For the text-containing cell, return its midpoint in (X, Y) coordinate format. 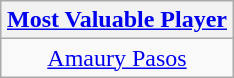
Amaury Pasos (116, 58)
Most Valuable Player (116, 20)
